Return (x, y) of the center of cell containing provided text 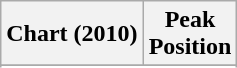
PeakPosition (190, 34)
Chart (2010) (72, 34)
